Search for the cell housing the specified text and yield its (x, y) center coordinate. 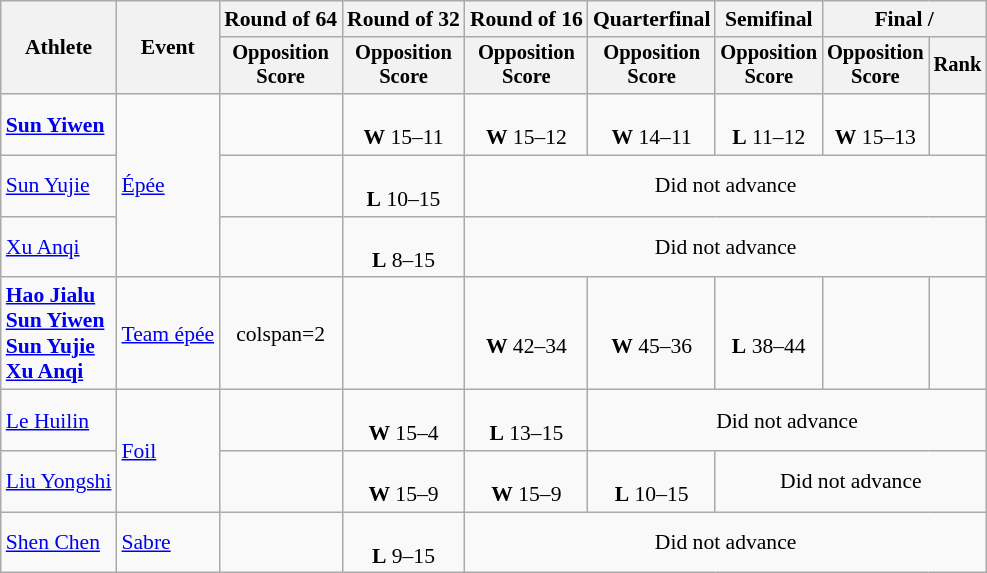
W 15–11 (404, 124)
W 45–36 (652, 334)
colspan=2 (280, 334)
Quarterfinal (652, 19)
Épée (168, 186)
L 8–15 (404, 248)
Shen Chen (59, 542)
Hao JialuSun YiwenSun YujieXu Anqi (59, 334)
L 9–15 (404, 542)
W 15–4 (404, 420)
L 13–15 (526, 420)
Foil (168, 451)
Xu Anqi (59, 248)
L 38–44 (768, 334)
Final / (904, 19)
Athlete (59, 48)
Round of 64 (280, 19)
W 14–11 (652, 124)
Team épée (168, 334)
W 15–13 (876, 124)
L 11–12 (768, 124)
Event (168, 48)
Sun Yiwen (59, 124)
W 15–12 (526, 124)
Round of 16 (526, 19)
W 42–34 (526, 334)
Liu Yongshi (59, 482)
Rank (958, 66)
Sabre (168, 542)
Round of 32 (404, 19)
Sun Yujie (59, 186)
Le Huilin (59, 420)
Semifinal (768, 19)
